Return the [X, Y] coordinate for the center point of the cell that contains the specified text.  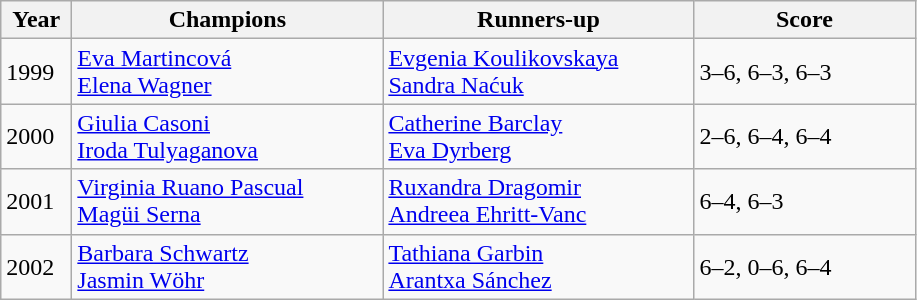
Year [36, 20]
Runners-up [538, 20]
6–4, 6–3 [804, 202]
Champions [228, 20]
Tathiana Garbin Arantxa Sánchez [538, 266]
2000 [36, 136]
6–2, 0–6, 6–4 [804, 266]
Catherine Barclay Eva Dyrberg [538, 136]
Giulia Casoni Iroda Tulyaganova [228, 136]
Barbara Schwartz Jasmin Wöhr [228, 266]
2–6, 6–4, 6–4 [804, 136]
Score [804, 20]
2001 [36, 202]
3–6, 6–3, 6–3 [804, 72]
Evgenia Koulikovskaya Sandra Naćuk [538, 72]
2002 [36, 266]
Eva Martincová Elena Wagner [228, 72]
Virginia Ruano Pascual Magüi Serna [228, 202]
Ruxandra Dragomir Andreea Ehritt-Vanc [538, 202]
1999 [36, 72]
